Identify which cell holds the provided text, then report its [x, y] central coordinate. 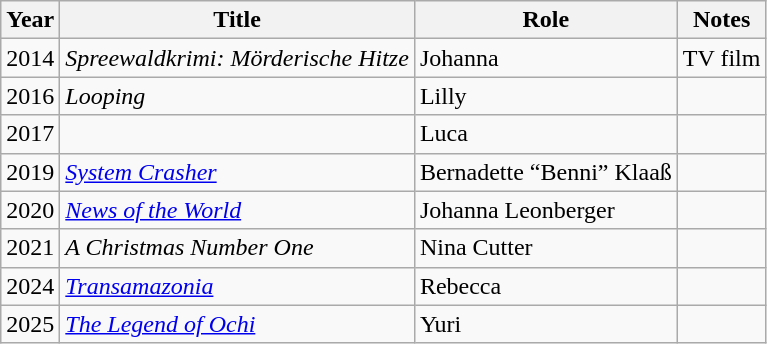
Role [546, 20]
Rebecca [546, 286]
Johanna Leonberger [546, 210]
Spreewaldkrimi: Mörderische Hitze [238, 58]
The Legend of Ochi [238, 324]
Nina Cutter [546, 248]
TV film [722, 58]
A Christmas Number One [238, 248]
Notes [722, 20]
2020 [30, 210]
2014 [30, 58]
Title [238, 20]
Yuri [546, 324]
System Crasher [238, 172]
2017 [30, 134]
Johanna [546, 58]
Transamazonia [238, 286]
Bernadette “Benni” Klaaß [546, 172]
News of the World [238, 210]
2025 [30, 324]
Luca [546, 134]
2024 [30, 286]
2016 [30, 96]
Looping [238, 96]
2019 [30, 172]
Lilly [546, 96]
2021 [30, 248]
Year [30, 20]
